Determine the [X, Y] coordinate at the center of the cell enclosing the given text.  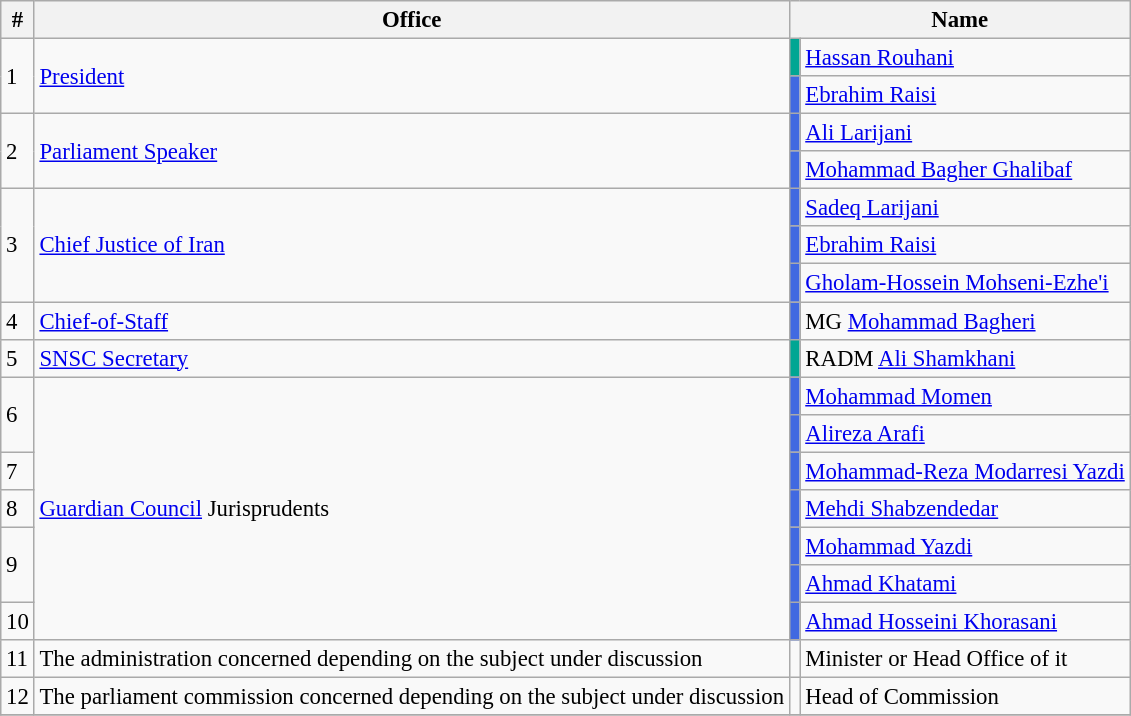
8 [18, 509]
Mohammad Momen [965, 396]
6 [18, 414]
Head of Commission [965, 697]
Ali Larijani [965, 133]
The administration concerned depending on the subject under discussion [412, 659]
Hassan Rouhani [965, 58]
Minister or Head Office of it [965, 659]
Guardian Council Jurisprudents [412, 508]
Parliament Speaker [412, 152]
Mehdi Shabzendedar [965, 509]
Name [960, 20]
12 [18, 697]
Ahmad Hosseini Khorasani [965, 621]
# [18, 20]
Sadeq Larijani [965, 208]
RADM Ali Shamkhani [965, 358]
Mohammad Bagher Ghalibaf [965, 170]
The parliament commission concerned depending on the subject under discussion [412, 697]
Gholam-Hossein Mohseni-Ezhe'i [965, 283]
4 [18, 321]
Chief-of-Staff [412, 321]
President [412, 76]
10 [18, 621]
5 [18, 358]
11 [18, 659]
Chief Justice of Iran [412, 246]
Ahmad Khatami [965, 584]
SNSC Secretary [412, 358]
Alireza Arafi [965, 433]
2 [18, 152]
Office [412, 20]
9 [18, 564]
3 [18, 246]
MG Mohammad Bagheri [965, 321]
Mohammad-Reza Modarresi Yazdi [965, 471]
Mohammad Yazdi [965, 546]
1 [18, 76]
7 [18, 471]
